Return the (x, y) coordinate for the center point of the cell that contains the specified text.  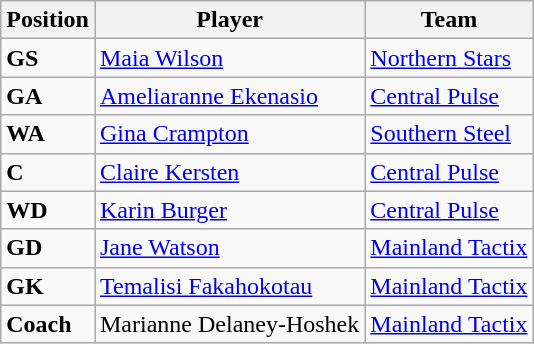
Northern Stars (449, 58)
Gina Crampton (229, 134)
Southern Steel (449, 134)
Player (229, 20)
Claire Kersten (229, 172)
GS (48, 58)
GA (48, 96)
GK (48, 286)
C (48, 172)
Coach (48, 324)
Karin Burger (229, 210)
Team (449, 20)
Ameliaranne Ekenasio (229, 96)
WD (48, 210)
Maia Wilson (229, 58)
Jane Watson (229, 248)
GD (48, 248)
Temalisi Fakahokotau (229, 286)
Position (48, 20)
Marianne Delaney-Hoshek (229, 324)
WA (48, 134)
